Return the (x, y) coordinate for the center point of the cell that contains the specified text.  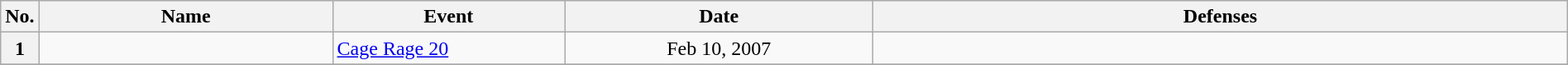
Name (185, 17)
No. (20, 17)
Cage Rage 20 (448, 48)
Feb 10, 2007 (718, 48)
1 (20, 48)
Event (448, 17)
Date (718, 17)
Defenses (1221, 17)
